Capture the cell that displays the provided text and extract its [x, y] central coordinate. 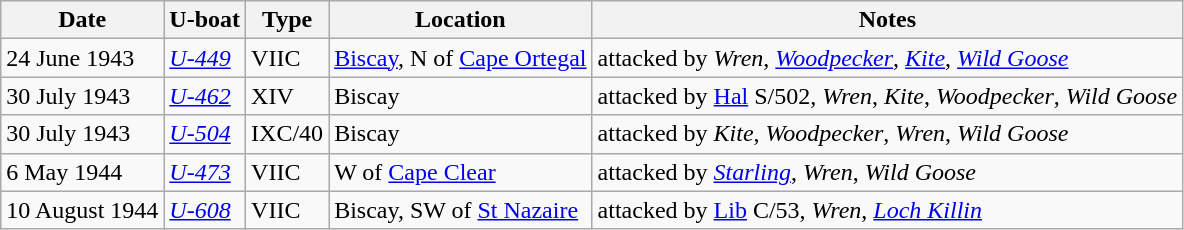
U-boat [205, 20]
10 August 1944 [82, 210]
Type [288, 20]
24 June 1943 [82, 58]
XIV [288, 96]
Location [460, 20]
attacked by Wren, Woodpecker, Kite, Wild Goose [888, 58]
IXC/40 [288, 134]
6 May 1944 [82, 172]
attacked by Hal S/502, Wren, Kite, Woodpecker, Wild Goose [888, 96]
Notes [888, 20]
U-608 [205, 210]
U-449 [205, 58]
attacked by Starling, Wren, Wild Goose [888, 172]
Biscay, N of Cape Ortegal [460, 58]
U-504 [205, 134]
attacked by Lib C/53, Wren, Loch Killin [888, 210]
attacked by Kite, Woodpecker, Wren, Wild Goose [888, 134]
U-473 [205, 172]
U-462 [205, 96]
Biscay, SW of St Nazaire [460, 210]
Date [82, 20]
W of Cape Clear [460, 172]
